For the text-containing cell, return its midpoint in (X, Y) coordinate format. 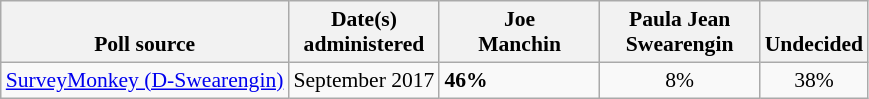
Date(s)administered (364, 32)
8% (680, 80)
Poll source (145, 32)
Paula JeanSwearengin (680, 32)
Undecided (814, 32)
38% (814, 80)
September 2017 (364, 80)
46% (519, 80)
SurveyMonkey (D-Swearengin) (145, 80)
JoeManchin (519, 32)
